Extract the (x, y) coordinate from the center of the cell holding the provided text.  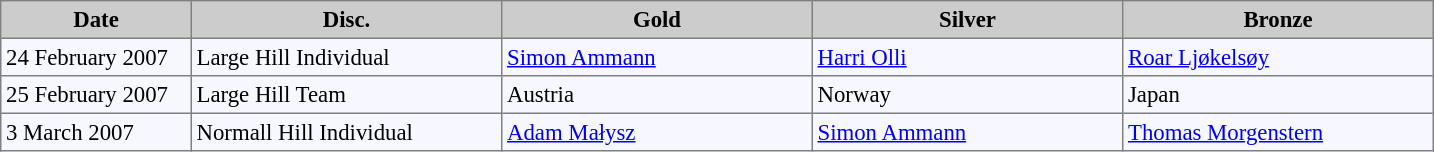
Harri Olli (967, 57)
Silver (967, 20)
Large Hill Individual (346, 57)
25 February 2007 (96, 95)
Austria (657, 95)
Disc. (346, 20)
Thomas Morgenstern (1278, 132)
Roar Ljøkelsøy (1278, 57)
3 March 2007 (96, 132)
Japan (1278, 95)
24 February 2007 (96, 57)
Norway (967, 95)
Normall Hill Individual (346, 132)
Large Hill Team (346, 95)
Date (96, 20)
Gold (657, 20)
Adam Małysz (657, 132)
Bronze (1278, 20)
